Return the [x, y] coordinate for the center point of the cell that contains the specified text.  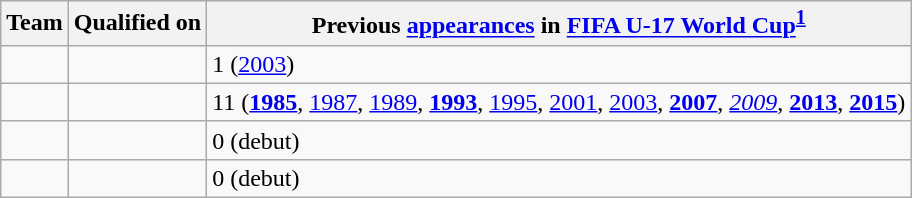
Team [35, 24]
Qualified on [137, 24]
1 (2003) [559, 64]
Previous appearances in FIFA U-17 World Cup1 [559, 24]
11 (1985, 1987, 1989, 1993, 1995, 2001, 2003, 2007, 2009, 2013, 2015) [559, 102]
